Pinpoint the cell where the given text exists, returning its [x, y] midpoint coordinate. 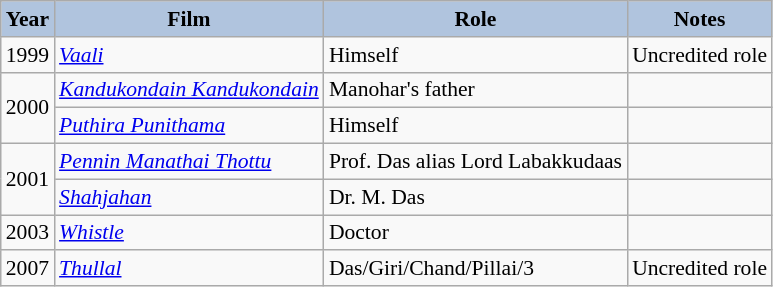
Prof. Das alias Lord Labakkudaas [476, 162]
Vaali [189, 55]
1999 [28, 55]
Das/Giri/Chand/Pillai/3 [476, 269]
Shahjahan [189, 197]
Doctor [476, 233]
Year [28, 19]
Thullal [189, 269]
2001 [28, 180]
Manohar's father [476, 90]
2000 [28, 108]
Kandukondain Kandukondain [189, 90]
Whistle [189, 233]
Dr. M. Das [476, 197]
2007 [28, 269]
Role [476, 19]
Film [189, 19]
Puthira Punithama [189, 126]
Pennin Manathai Thottu [189, 162]
2003 [28, 233]
Notes [700, 19]
